Find where the given text appears and provide that cell's center as [x, y] coordinate. 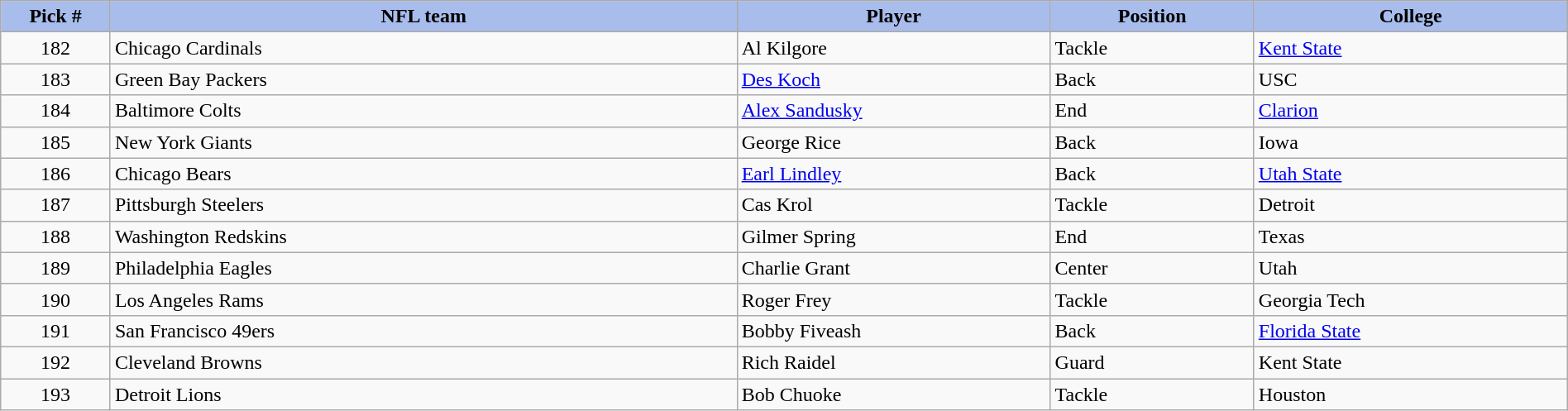
Texas [1411, 237]
Detroit [1411, 205]
Detroit Lions [423, 394]
184 [56, 111]
Pick # [56, 17]
College [1411, 17]
Al Kilgore [893, 48]
Position [1152, 17]
NFL team [423, 17]
190 [56, 299]
183 [56, 79]
Los Angeles Rams [423, 299]
Gilmer Spring [893, 237]
Roger Frey [893, 299]
George Rice [893, 142]
Rich Raidel [893, 362]
187 [56, 205]
Bobby Fiveash [893, 331]
193 [56, 394]
Green Bay Packers [423, 79]
Earl Lindley [893, 174]
Florida State [1411, 331]
Pittsburgh Steelers [423, 205]
Baltimore Colts [423, 111]
Clarion [1411, 111]
182 [56, 48]
Philadelphia Eagles [423, 268]
Washington Redskins [423, 237]
Des Koch [893, 79]
185 [56, 142]
Alex Sandusky [893, 111]
Bob Chuoke [893, 394]
191 [56, 331]
San Francisco 49ers [423, 331]
Player [893, 17]
Cleveland Browns [423, 362]
Chicago Bears [423, 174]
186 [56, 174]
188 [56, 237]
Utah [1411, 268]
Cas Krol [893, 205]
192 [56, 362]
Chicago Cardinals [423, 48]
189 [56, 268]
Utah State [1411, 174]
Georgia Tech [1411, 299]
Guard [1152, 362]
Center [1152, 268]
USC [1411, 79]
Iowa [1411, 142]
Houston [1411, 394]
Charlie Grant [893, 268]
New York Giants [423, 142]
